Provide the (x, y) coordinate of the cell's center where the given text is located.  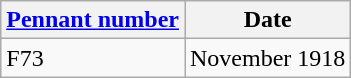
November 1918 (267, 58)
Pennant number (93, 20)
Date (267, 20)
F73 (93, 58)
